From the cell containing the given text, extract its center point as [X, Y] coordinate. 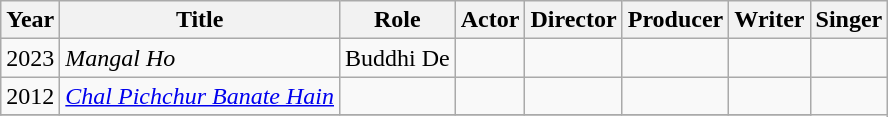
Year [30, 20]
Chal Pichchur Banate Hain [200, 96]
Actor [490, 20]
Buddhi De [398, 58]
2012 [30, 96]
2023 [30, 58]
Producer [676, 20]
Title [200, 20]
Role [398, 20]
Mangal Ho [200, 58]
Singer [849, 20]
Writer [770, 20]
Director [574, 20]
